Locate the cell with the specified text and output its (x, y) center coordinate. 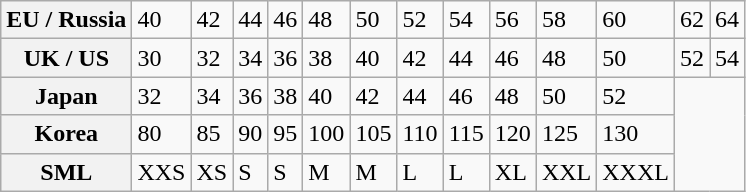
105 (374, 134)
120 (512, 134)
XXL (566, 172)
64 (728, 20)
60 (636, 20)
95 (286, 134)
SML (66, 172)
XXS (162, 172)
115 (466, 134)
58 (566, 20)
XL (512, 172)
Korea (66, 134)
30 (162, 58)
62 (692, 20)
56 (512, 20)
EU / Russia (66, 20)
XXXL (636, 172)
80 (162, 134)
130 (636, 134)
110 (420, 134)
XS (212, 172)
125 (566, 134)
UK / US (66, 58)
85 (212, 134)
90 (250, 134)
100 (326, 134)
Japan (66, 96)
